Determine the [X, Y] coordinate at the center of the cell enclosing the given text.  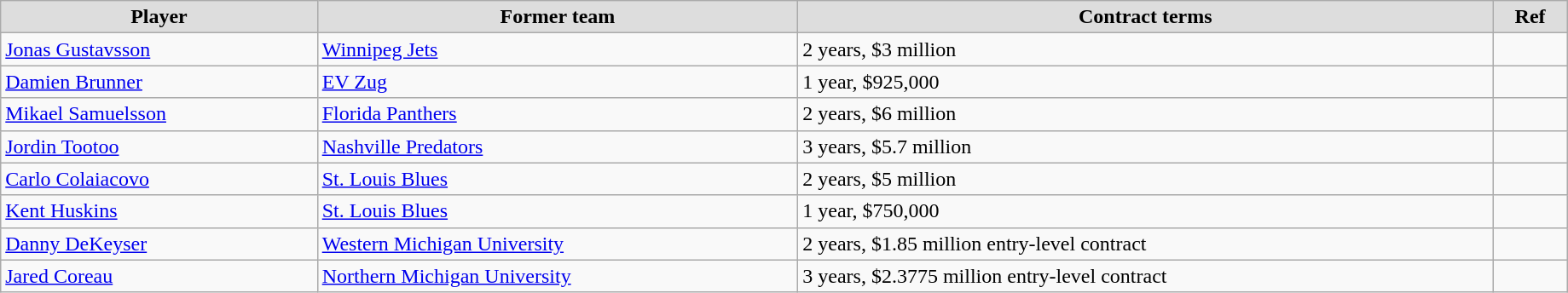
Jared Coreau [159, 276]
Ref [1530, 17]
2 years, $6 million [1146, 114]
EV Zug [558, 82]
1 year, $750,000 [1146, 211]
Contract terms [1146, 17]
1 year, $925,000 [1146, 82]
Florida Panthers [558, 114]
Western Michigan University [558, 244]
Northern Michigan University [558, 276]
2 years, $5 million [1146, 179]
Jordin Tootoo [159, 146]
Player [159, 17]
3 years, $5.7 million [1146, 146]
Nashville Predators [558, 146]
Damien Brunner [159, 82]
Kent Huskins [159, 211]
Winnipeg Jets [558, 49]
Mikael Samuelsson [159, 114]
2 years, $1.85 million entry-level contract [1146, 244]
3 years, $2.3775 million entry-level contract [1146, 276]
Danny DeKeyser [159, 244]
Former team [558, 17]
Carlo Colaiacovo [159, 179]
2 years, $3 million [1146, 49]
Jonas Gustavsson [159, 49]
